Return the [X, Y] coordinate for the center point of the cell that contains the specified text.  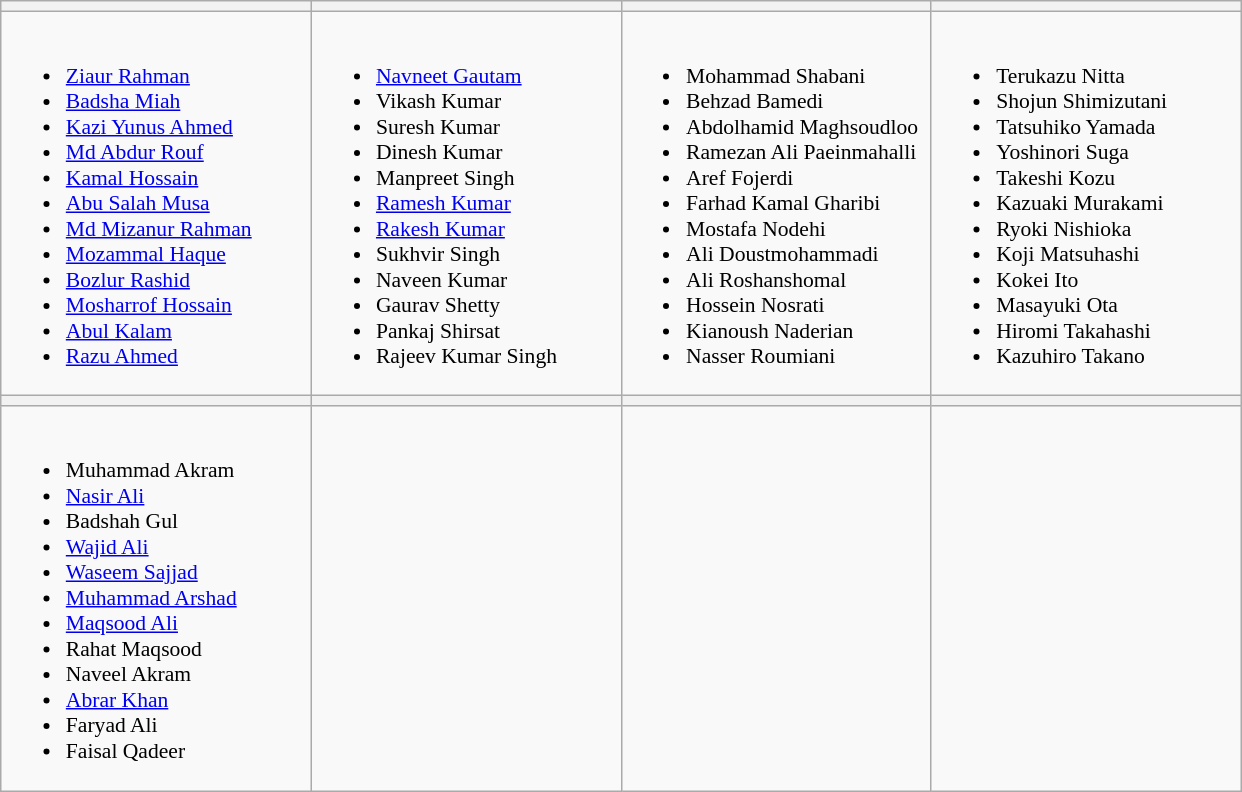
Muhammad AkramNasir AliBadshah GulWajid AliWaseem SajjadMuhammad ArshadMaqsood AliRahat MaqsoodNaveel AkramAbrar KhanFaryad AliFaisal Qadeer [156, 598]
